Scan for the cell matching the given text and deliver its (x, y) coordinate at center. 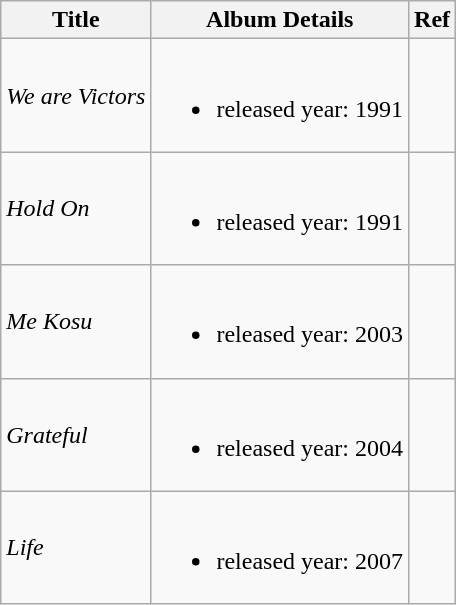
Hold On (76, 208)
Me Kosu (76, 322)
Life (76, 548)
released year: 2003 (280, 322)
Title (76, 20)
Ref (432, 20)
Album Details (280, 20)
Grateful (76, 434)
We are Victors (76, 96)
released year: 2004 (280, 434)
released year: 2007 (280, 548)
